Provide the [X, Y] coordinate of the cell's center where the given text is located.  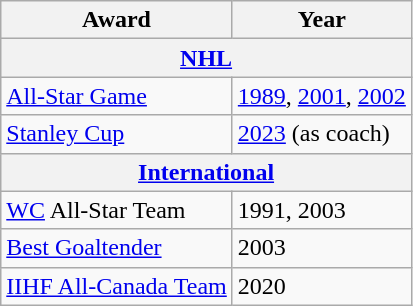
2023 (as coach) [322, 134]
All-Star Game [117, 96]
Best Goaltender [117, 248]
International [206, 172]
2003 [322, 248]
WC All-Star Team [117, 210]
1991, 2003 [322, 210]
Award [117, 20]
Stanley Cup [117, 134]
1989, 2001, 2002 [322, 96]
IIHF All-Canada Team [117, 286]
2020 [322, 286]
Year [322, 20]
NHL [206, 58]
